Identify which cell holds the provided text, then report its (x, y) central coordinate. 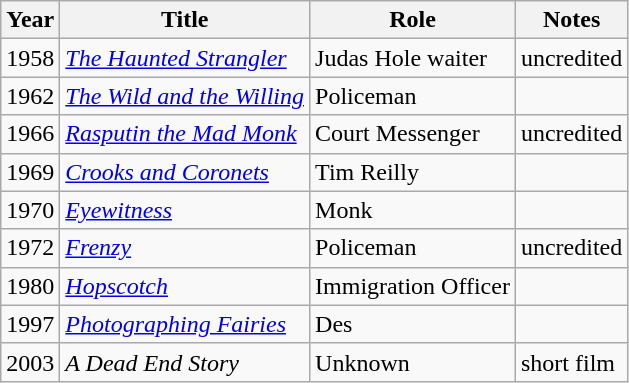
A Dead End Story (185, 362)
Des (413, 324)
Monk (413, 210)
Rasputin the Mad Monk (185, 134)
Judas Hole waiter (413, 58)
Unknown (413, 362)
1997 (30, 324)
short film (571, 362)
The Haunted Strangler (185, 58)
Photographing Fairies (185, 324)
Notes (571, 20)
Hopscotch (185, 286)
Tim Reilly (413, 172)
Role (413, 20)
Immigration Officer (413, 286)
Eyewitness (185, 210)
Title (185, 20)
2003 (30, 362)
Year (30, 20)
1958 (30, 58)
1966 (30, 134)
Court Messenger (413, 134)
Frenzy (185, 248)
1980 (30, 286)
1970 (30, 210)
1972 (30, 248)
The Wild and the Willing (185, 96)
Crooks and Coronets (185, 172)
1962 (30, 96)
1969 (30, 172)
